Provide the [x, y] coordinate of the cell's center where the given text is located.  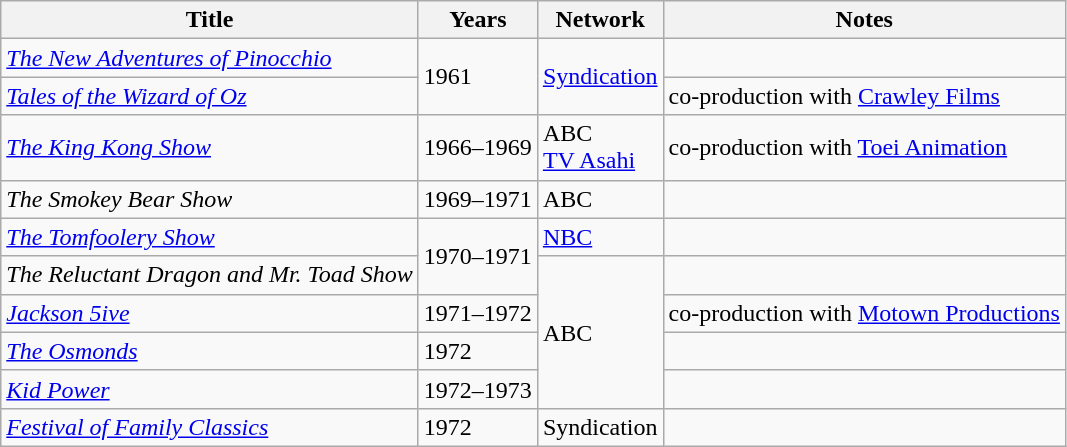
1969–1971 [478, 199]
ABCTV Asahi [600, 148]
1972–1973 [478, 389]
Jackson 5ive [210, 313]
Network [600, 20]
Kid Power [210, 389]
NBC [600, 237]
1970–1971 [478, 256]
1966–1969 [478, 148]
Title [210, 20]
The Smokey Bear Show [210, 199]
The Osmonds [210, 351]
1971–1972 [478, 313]
Festival of Family Classics [210, 427]
Tales of the Wizard of Oz [210, 96]
co-production with Motown Productions [864, 313]
Notes [864, 20]
The King Kong Show [210, 148]
co-production with Toei Animation [864, 148]
The New Adventures of Pinocchio [210, 58]
Years [478, 20]
The Reluctant Dragon and Mr. Toad Show [210, 275]
1961 [478, 77]
co-production with Crawley Films [864, 96]
The Tomfoolery Show [210, 237]
